Extract the [x, y] coordinate from the center of the cell holding the provided text.  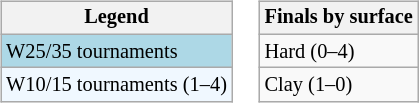
Legend [116, 18]
Clay (1–0) [339, 85]
Finals by surface [339, 18]
W10/15 tournaments (1–4) [116, 85]
Hard (0–4) [339, 51]
W25/35 tournaments [116, 51]
